Detect which cell encompasses the target text, then output its [x, y] center coordinate. 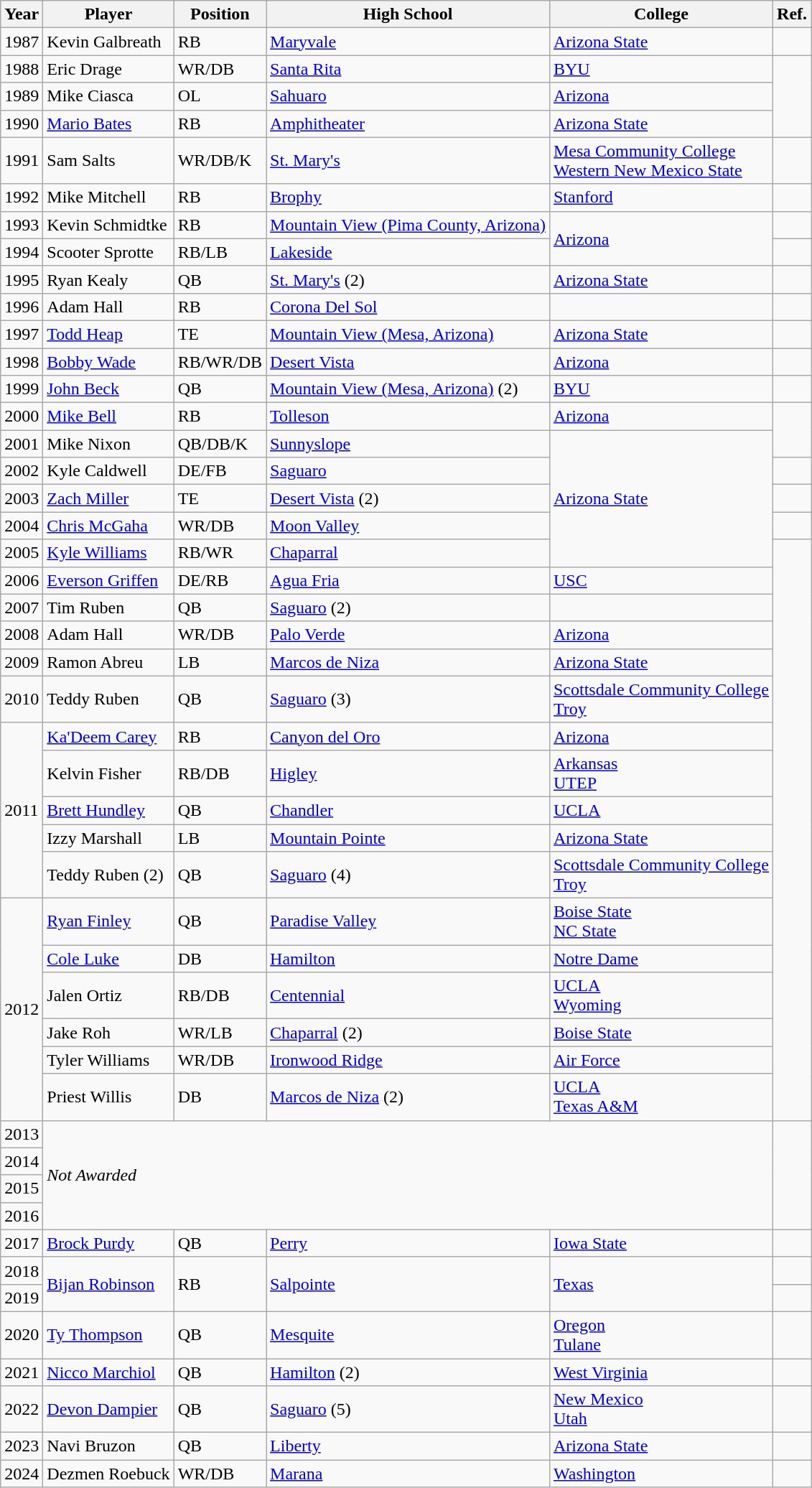
1995 [22, 279]
St. Mary's (2) [408, 279]
Kyle Caldwell [108, 471]
Sahuaro [408, 96]
Lakeside [408, 252]
1999 [22, 389]
Air Force [661, 1060]
2010 [22, 699]
OregonTulane [661, 1334]
Santa Rita [408, 69]
Teddy Ruben [108, 699]
2004 [22, 526]
Mesquite [408, 1334]
Teddy Ruben (2) [108, 875]
Mountain View (Mesa, Arizona) [408, 334]
2018 [22, 1270]
ArkansasUTEP [661, 773]
Ref. [793, 14]
Palo Verde [408, 635]
Centennial [408, 995]
QB/DB/K [220, 444]
Texas [661, 1284]
Marcos de Niza [408, 662]
New MexicoUtah [661, 1409]
Agua Fria [408, 580]
Brophy [408, 197]
2012 [22, 1010]
Priest Willis [108, 1097]
2008 [22, 635]
Maryvale [408, 42]
RB/LB [220, 252]
Brett Hundley [108, 810]
Saguaro (2) [408, 608]
Boise State [661, 1033]
OL [220, 96]
2019 [22, 1298]
Jake Roh [108, 1033]
UCLATexas A&M [661, 1097]
2015 [22, 1189]
Mario Bates [108, 124]
Year [22, 14]
UCLAWyoming [661, 995]
Liberty [408, 1446]
1993 [22, 225]
Mike Bell [108, 417]
Chaparral (2) [408, 1033]
Canyon del Oro [408, 736]
2005 [22, 553]
Chandler [408, 810]
Higley [408, 773]
Iowa State [661, 1243]
Marcos de Niza (2) [408, 1097]
Bobby Wade [108, 361]
Perry [408, 1243]
Ty Thompson [108, 1334]
RB/WR [220, 553]
1991 [22, 161]
WR/LB [220, 1033]
Nicco Marchiol [108, 1372]
2022 [22, 1409]
Izzy Marshall [108, 838]
DE/FB [220, 471]
1997 [22, 334]
Jalen Ortiz [108, 995]
West Virginia [661, 1372]
Hamilton (2) [408, 1372]
2001 [22, 444]
Sam Salts [108, 161]
Bijan Robinson [108, 1284]
Tyler Williams [108, 1060]
Eric Drage [108, 69]
Position [220, 14]
Ryan Finley [108, 922]
1987 [22, 42]
UCLA [661, 810]
Mesa Community CollegeWestern New Mexico State [661, 161]
Tim Ruben [108, 608]
1998 [22, 361]
Ramon Abreu [108, 662]
2011 [22, 810]
Saguaro (4) [408, 875]
Mike Mitchell [108, 197]
Desert Vista (2) [408, 498]
Salpointe [408, 1284]
1996 [22, 307]
St. Mary's [408, 161]
College [661, 14]
Boise StateNC State [661, 922]
2020 [22, 1334]
Todd Heap [108, 334]
Sunnyslope [408, 444]
Kyle Williams [108, 553]
Mountain Pointe [408, 838]
Mountain View (Mesa, Arizona) (2) [408, 389]
2006 [22, 580]
Ryan Kealy [108, 279]
Mountain View (Pima County, Arizona) [408, 225]
Not Awarded [408, 1175]
2021 [22, 1372]
Hamilton [408, 959]
Moon Valley [408, 526]
Kelvin Fisher [108, 773]
Ironwood Ridge [408, 1060]
1990 [22, 124]
Notre Dame [661, 959]
Saguaro [408, 471]
Corona Del Sol [408, 307]
2023 [22, 1446]
2024 [22, 1474]
DE/RB [220, 580]
Navi Bruzon [108, 1446]
Chaparral [408, 553]
Chris McGaha [108, 526]
Marana [408, 1474]
Washington [661, 1474]
2016 [22, 1216]
Mike Ciasca [108, 96]
WR/DB/K [220, 161]
Tolleson [408, 417]
Paradise Valley [408, 922]
2017 [22, 1243]
2014 [22, 1161]
Zach Miller [108, 498]
Kevin Schmidtke [108, 225]
Cole Luke [108, 959]
2000 [22, 417]
2007 [22, 608]
High School [408, 14]
Stanford [661, 197]
Saguaro (5) [408, 1409]
Kevin Galbreath [108, 42]
Dezmen Roebuck [108, 1474]
Mike Nixon [108, 444]
2002 [22, 471]
2013 [22, 1134]
Devon Dampier [108, 1409]
Saguaro (3) [408, 699]
Scooter Sprotte [108, 252]
1992 [22, 197]
1988 [22, 69]
Amphitheater [408, 124]
Brock Purdy [108, 1243]
USC [661, 580]
John Beck [108, 389]
2009 [22, 662]
Ka'Deem Carey [108, 736]
Desert Vista [408, 361]
1989 [22, 96]
Everson Griffen [108, 580]
RB/WR/DB [220, 361]
Player [108, 14]
2003 [22, 498]
1994 [22, 252]
